Scan for the cell matching the given text and deliver its (x, y) coordinate at center. 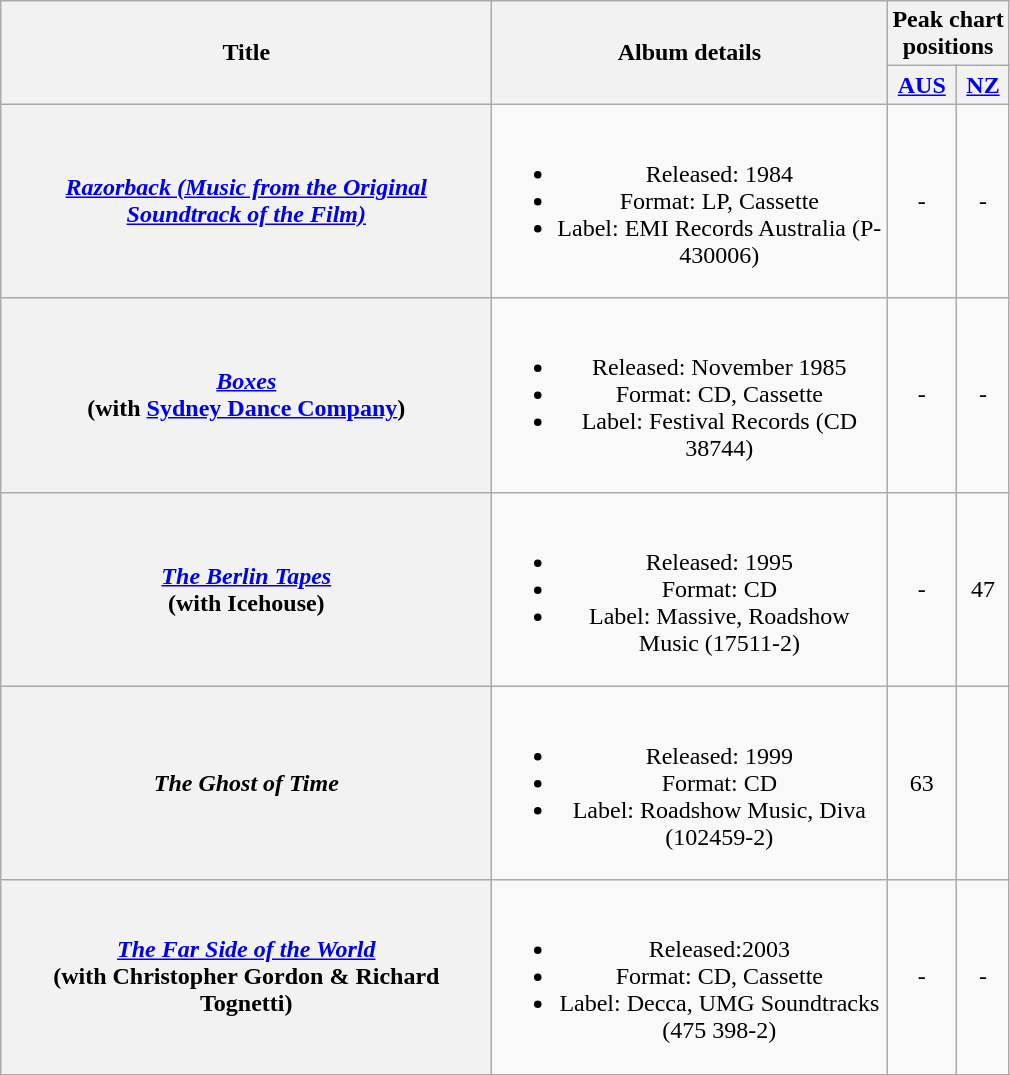
47 (984, 589)
Album details (690, 52)
Boxes (with Sydney Dance Company) (246, 395)
Released: 1999Format: CDLabel: Roadshow Music, Diva (102459-2) (690, 783)
The Far Side of the World (with Christopher Gordon & Richard Tognetti) (246, 977)
NZ (984, 85)
Title (246, 52)
Released:2003Format: CD, CassetteLabel: Decca, UMG Soundtracks (475 398-2) (690, 977)
Released: November 1985Format: CD, CassetteLabel: Festival Records (CD 38744) (690, 395)
AUS (922, 85)
Released: 1984Format: LP, CassetteLabel: EMI Records Australia (P-430006) (690, 201)
The Berlin Tapes (with Icehouse) (246, 589)
The Ghost of Time (246, 783)
63 (922, 783)
Released: 1995Format: CDLabel: Massive, Roadshow Music (17511-2) (690, 589)
Peak chartpositions (948, 34)
Razorback (Music from the Original Soundtrack of the Film) (246, 201)
